From the cell containing the given text, extract its center point as [X, Y] coordinate. 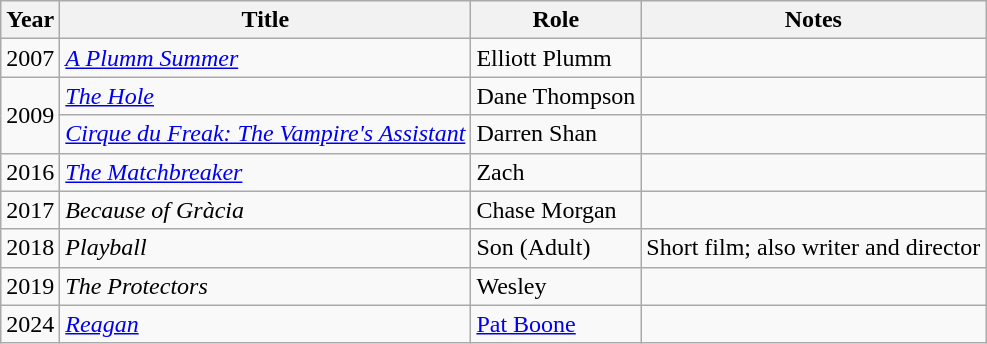
Short film; also writer and director [814, 248]
Zach [556, 172]
2017 [30, 210]
2007 [30, 58]
Because of Gràcia [266, 210]
Notes [814, 20]
The Hole [266, 96]
Pat Boone [556, 324]
2019 [30, 286]
Dane Thompson [556, 96]
2009 [30, 115]
Reagan [266, 324]
Cirque du Freak: The Vampire's Assistant [266, 134]
Title [266, 20]
The Matchbreaker [266, 172]
2018 [30, 248]
The Protectors [266, 286]
Playball [266, 248]
Wesley [556, 286]
A Plumm Summer [266, 58]
Year [30, 20]
Elliott Plumm [556, 58]
Son (Adult) [556, 248]
Role [556, 20]
Chase Morgan [556, 210]
2024 [30, 324]
Darren Shan [556, 134]
2016 [30, 172]
